Find where the given text appears and provide that cell's center as (x, y) coordinate. 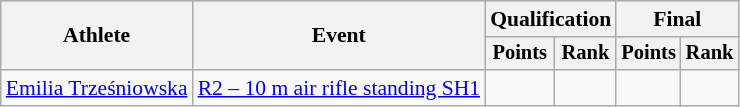
Event (340, 36)
Final (677, 19)
R2 – 10 m air rifle standing SH1 (340, 88)
Emilia Trześniowska (97, 88)
Qualification (550, 19)
Athlete (97, 36)
